Provide the (x, y) coordinate of the cell's center where the given text is located.  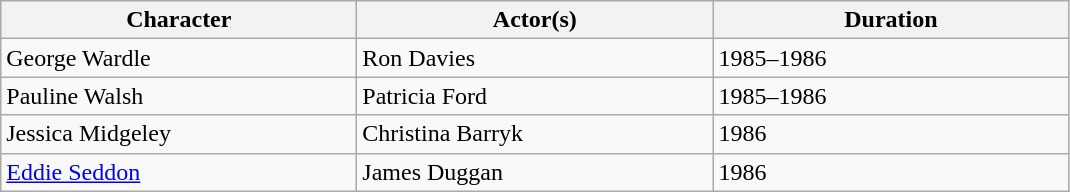
George Wardle (179, 58)
Character (179, 20)
Actor(s) (535, 20)
Patricia Ford (535, 96)
Duration (891, 20)
Ron Davies (535, 58)
Christina Barryk (535, 134)
James Duggan (535, 172)
Jessica Midgeley (179, 134)
Eddie Seddon (179, 172)
Pauline Walsh (179, 96)
